Identify which cell holds the provided text, then report its (X, Y) central coordinate. 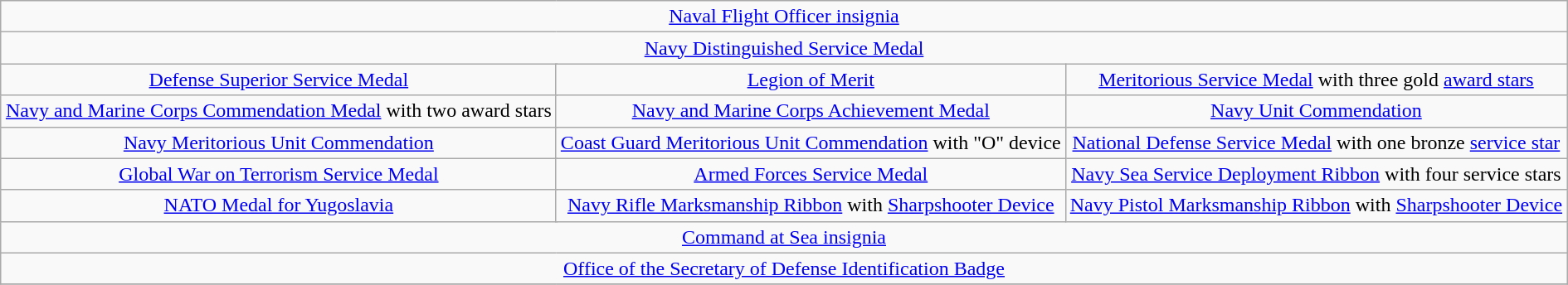
Navy Pistol Marksmanship Ribbon with Sharpshooter Device (1316, 205)
Navy Distinguished Service Medal (783, 48)
Defense Superior Service Medal (279, 80)
Coast Guard Meritorious Unit Commendation with "O" device (811, 142)
Meritorious Service Medal with three gold award stars (1316, 80)
Armed Forces Service Medal (811, 174)
Global War on Terrorism Service Medal (279, 174)
Command at Sea insignia (783, 237)
Naval Flight Officer insignia (783, 17)
Office of the Secretary of Defense Identification Badge (783, 268)
Navy Meritorious Unit Commendation (279, 142)
Navy Rifle Marksmanship Ribbon with Sharpshooter Device (811, 205)
Legion of Merit (811, 80)
Navy and Marine Corps Commendation Medal with two award stars (279, 111)
NATO Medal for Yugoslavia (279, 205)
Navy Sea Service Deployment Ribbon with four service stars (1316, 174)
Navy Unit Commendation (1316, 111)
National Defense Service Medal with one bronze service star (1316, 142)
Navy and Marine Corps Achievement Medal (811, 111)
